For the text-containing cell, return its midpoint in (x, y) coordinate format. 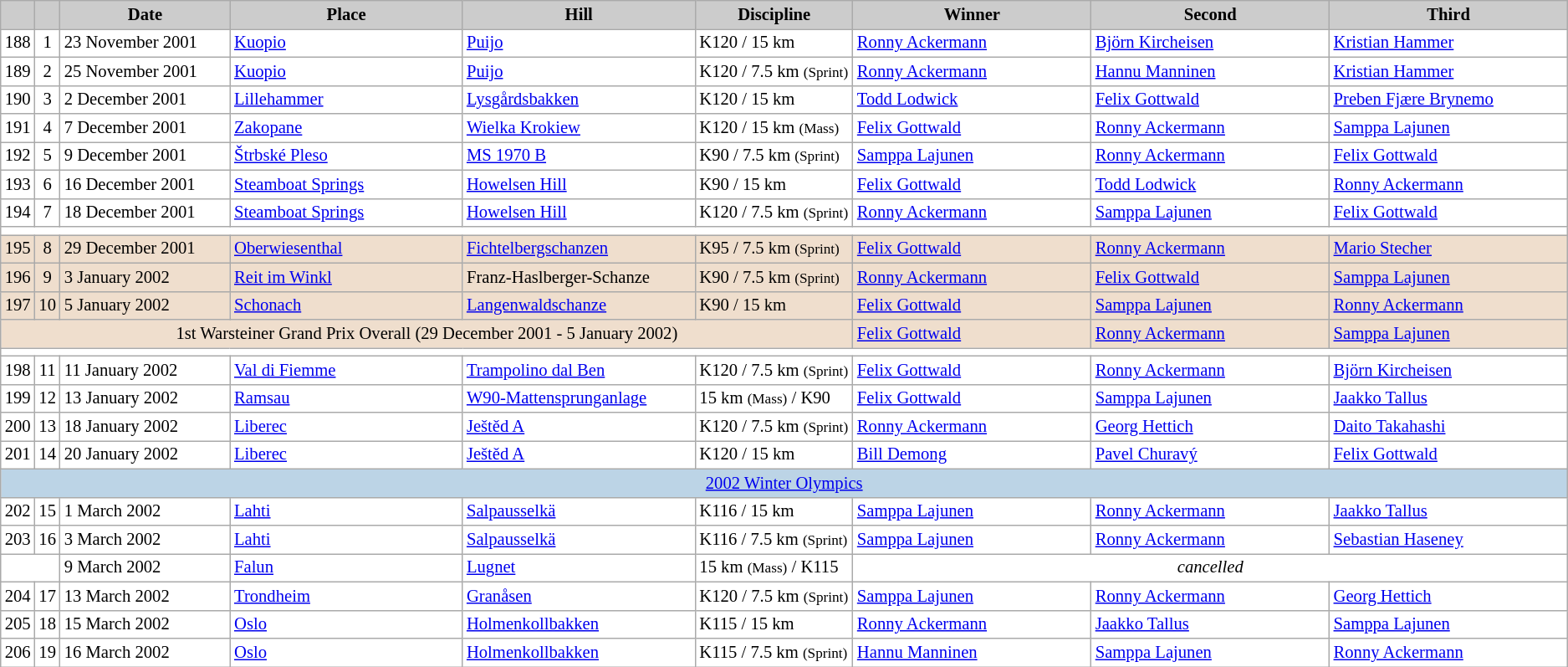
1 March 2002 (146, 511)
Štrbské Pleso (346, 156)
Wielka Krokiew (579, 128)
Place (346, 14)
11 January 2002 (146, 370)
11 (47, 370)
193 (18, 184)
Discipline (774, 14)
Trondheim (346, 596)
14 (47, 454)
197 (18, 305)
15 March 2002 (146, 624)
3 (47, 100)
Franz-Haslberger-Schanze (579, 277)
MS 1970 B (579, 156)
Date (146, 14)
Third (1448, 14)
202 (18, 511)
199 (18, 398)
201 (18, 454)
Daito Takahashi (1448, 426)
K115 / 15 km (774, 624)
29 December 2001 (146, 249)
Lillehammer (346, 100)
195 (18, 249)
12 (47, 398)
K115 / 7.5 km (Sprint) (774, 652)
9 (47, 277)
5 (47, 156)
13 March 2002 (146, 596)
6 (47, 184)
4 (47, 128)
205 (18, 624)
2002 Winter Olympics (784, 483)
Langenwaldschanze (579, 305)
Sebastian Haseney (1448, 540)
Lugnet (579, 567)
cancelled (1211, 567)
196 (18, 277)
7 December 2001 (146, 128)
Mario Stecher (1448, 249)
2 (47, 71)
Hill (579, 14)
189 (18, 71)
K95 / 7.5 km (Sprint) (774, 249)
K116 / 7.5 km (Sprint) (774, 540)
25 November 2001 (146, 71)
16 March 2002 (146, 652)
K120 / 15 km (Mass) (774, 128)
Bill Demong (972, 454)
9 March 2002 (146, 567)
Fichtelbergschanzen (579, 249)
13 January 2002 (146, 398)
20 January 2002 (146, 454)
Trampolino dal Ben (579, 370)
3 March 2002 (146, 540)
Reit im Winkl (346, 277)
Schonach (346, 305)
3 January 2002 (146, 277)
17 (47, 596)
Oberwiesenthal (346, 249)
204 (18, 596)
198 (18, 370)
Second (1211, 14)
Falun (346, 567)
K116 / 15 km (774, 511)
Ramsau (346, 398)
Granåsen (579, 596)
2 December 2001 (146, 100)
10 (47, 305)
18 (47, 624)
9 December 2001 (146, 156)
194 (18, 213)
16 December 2001 (146, 184)
203 (18, 540)
Val di Fiemme (346, 370)
188 (18, 43)
200 (18, 426)
Pavel Churavý (1211, 454)
15 (47, 511)
Winner (972, 14)
7 (47, 213)
191 (18, 128)
15 km (Mass) / K90 (774, 398)
Lysgårdsbakken (579, 100)
Zakopane (346, 128)
16 (47, 540)
190 (18, 100)
23 November 2001 (146, 43)
1st Warsteiner Grand Prix Overall (29 December 2001 - 5 January 2002) (426, 334)
206 (18, 652)
192 (18, 156)
15 km (Mass) / K115 (774, 567)
W90-Mattensprunganlage (579, 398)
Preben Fjære Brynemo (1448, 100)
18 January 2002 (146, 426)
8 (47, 249)
1 (47, 43)
18 December 2001 (146, 213)
19 (47, 652)
5 January 2002 (146, 305)
13 (47, 426)
